Scan for the cell matching the given text and deliver its (x, y) coordinate at center. 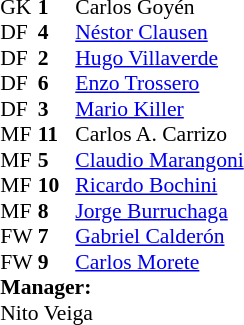
Mario Killer (159, 109)
Claudio Marangoni (159, 160)
3 (57, 109)
Enzo Trossero (159, 83)
Carlos Morete (159, 262)
9 (57, 262)
Carlos A. Carrizo (159, 135)
Jorge Burruchaga (159, 211)
5 (57, 160)
7 (57, 237)
Manager: (122, 287)
6 (57, 83)
8 (57, 211)
Gabriel Calderón (159, 237)
2 (57, 58)
11 (57, 135)
10 (57, 185)
Ricardo Bochini (159, 185)
Néstor Clausen (159, 33)
Hugo Villaverde (159, 58)
4 (57, 33)
